Return [X, Y] of the center of cell containing provided text 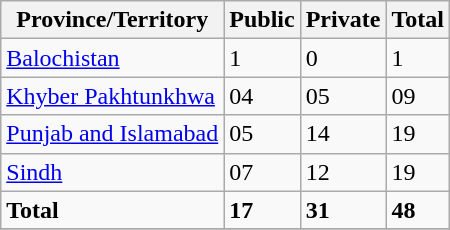
Private [343, 20]
17 [262, 210]
48 [418, 210]
09 [418, 96]
Province/Territory [112, 20]
Khyber Pakhtunkhwa [112, 96]
07 [262, 172]
04 [262, 96]
Sindh [112, 172]
Punjab and Islamabad [112, 134]
Balochistan [112, 58]
12 [343, 172]
0 [343, 58]
31 [343, 210]
14 [343, 134]
Public [262, 20]
